Search for the cell housing the specified text and yield its (X, Y) center coordinate. 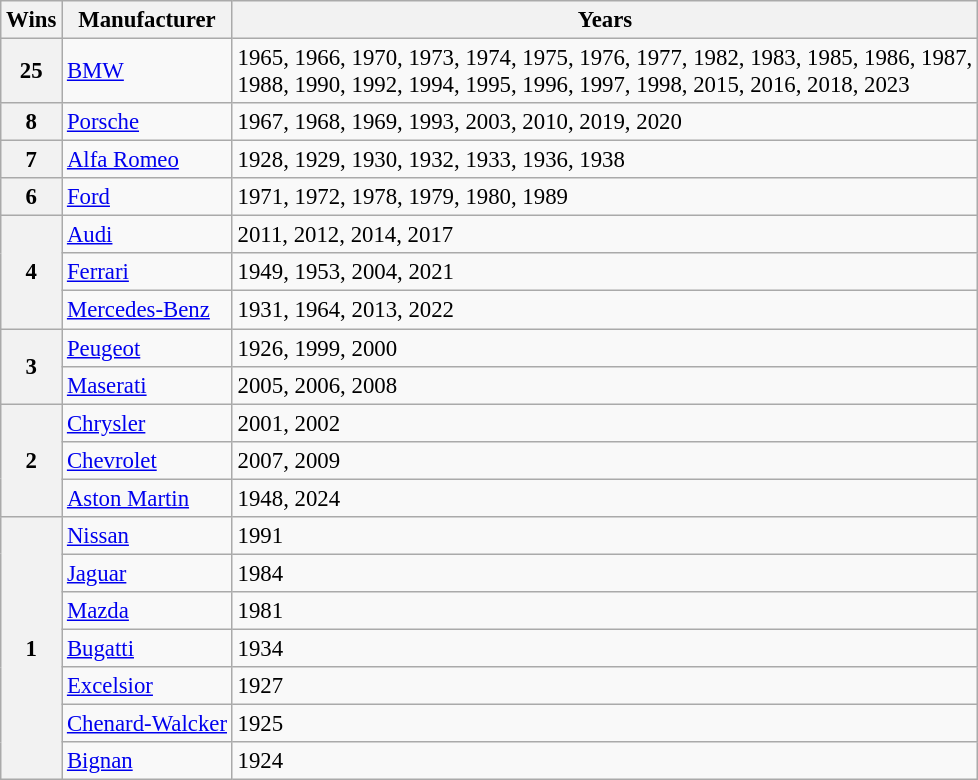
Chenard-Walcker (148, 724)
2 (32, 460)
1984 (604, 573)
1925 (604, 724)
Porsche (148, 122)
1928, 1929, 1930, 1932, 1933, 1936, 1938 (604, 160)
1971, 1972, 1978, 1979, 1980, 1989 (604, 197)
Nissan (148, 536)
1934 (604, 648)
1967, 1968, 1969, 1993, 2003, 2010, 2019, 2020 (604, 122)
8 (32, 122)
1981 (604, 611)
Bignan (148, 761)
Manufacturer (148, 20)
Wins (32, 20)
Mazda (148, 611)
Mercedes-Benz (148, 310)
Peugeot (148, 348)
1931, 1964, 2013, 2022 (604, 310)
Years (604, 20)
Jaguar (148, 573)
Audi (148, 235)
3 (32, 366)
2011, 2012, 2014, 2017 (604, 235)
Chrysler (148, 423)
Ford (148, 197)
Maserati (148, 385)
1924 (604, 761)
Aston Martin (148, 498)
1926, 1999, 2000 (604, 348)
4 (32, 272)
2007, 2009 (604, 460)
1949, 1953, 2004, 2021 (604, 273)
Chevrolet (148, 460)
2001, 2002 (604, 423)
Alfa Romeo (148, 160)
7 (32, 160)
1965, 1966, 1970, 1973, 1974, 1975, 1976, 1977, 1982, 1983, 1985, 1986, 1987, 1988, 1990, 1992, 1994, 1995, 1996, 1997, 1998, 2015, 2016, 2018, 2023 (604, 72)
Bugatti (148, 648)
25 (32, 72)
1927 (604, 686)
6 (32, 197)
2005, 2006, 2008 (604, 385)
Ferrari (148, 273)
1 (32, 648)
1991 (604, 536)
BMW (148, 72)
Excelsior (148, 686)
1948, 2024 (604, 498)
